Return the [x, y] coordinate for the center point of the cell that contains the specified text.  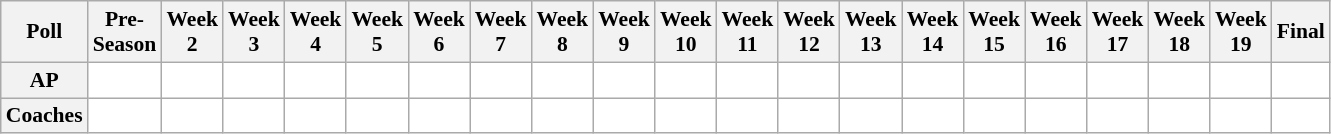
Week6 [439, 32]
Week16 [1056, 32]
Coaches [44, 116]
Week10 [686, 32]
Week15 [994, 32]
Week2 [192, 32]
Pre-Season [125, 32]
AP [44, 80]
Week18 [1179, 32]
Final [1301, 32]
Week8 [562, 32]
Week12 [809, 32]
Week9 [624, 32]
Week19 [1241, 32]
Week11 [748, 32]
Week7 [501, 32]
Poll [44, 32]
Week13 [871, 32]
Week3 [254, 32]
Week4 [316, 32]
Week17 [1118, 32]
Week14 [933, 32]
Week5 [377, 32]
